For the text-containing cell, return its midpoint in (x, y) coordinate format. 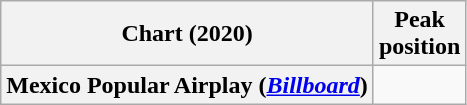
Peakposition (419, 34)
Chart (2020) (188, 34)
Mexico Popular Airplay (Billboard) (188, 85)
